Locate the cell with the specified text and output its [X, Y] center coordinate. 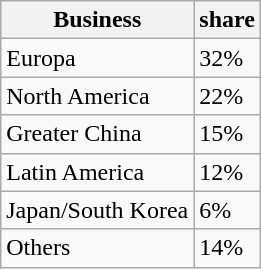
32% [228, 58]
15% [228, 134]
North America [98, 96]
share [228, 20]
Europa [98, 58]
22% [228, 96]
12% [228, 172]
Greater China [98, 134]
Others [98, 248]
Latin America [98, 172]
6% [228, 210]
14% [228, 248]
Japan/South Korea [98, 210]
Business [98, 20]
